Capture the cell that displays the provided text and extract its [X, Y] central coordinate. 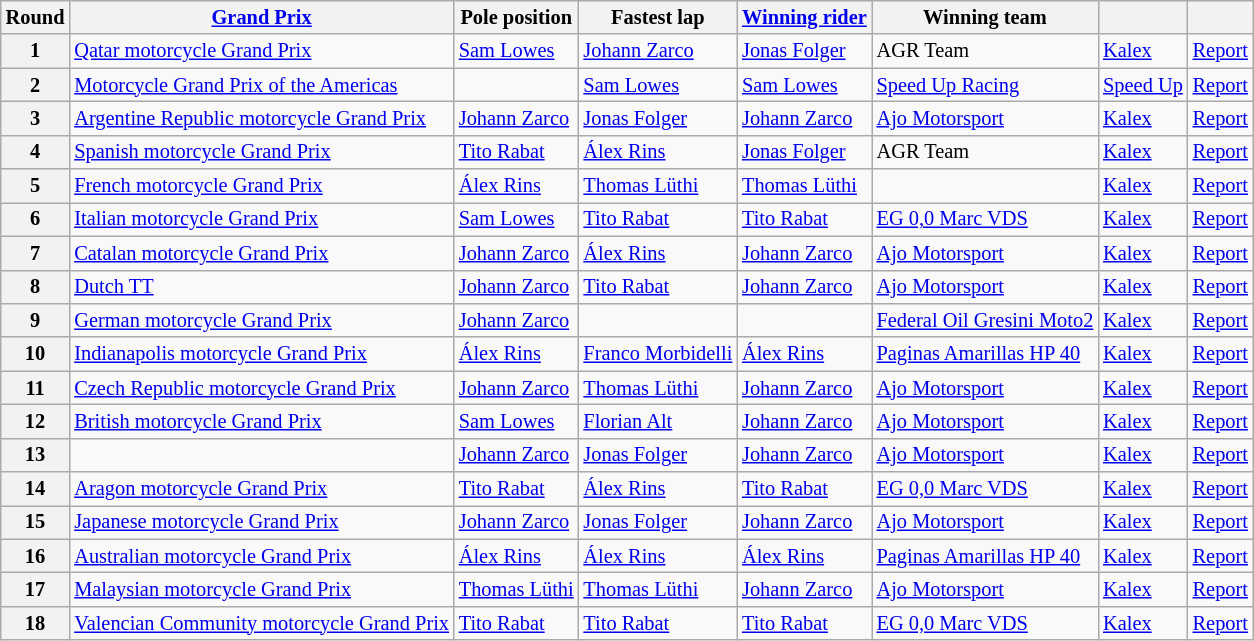
17 [36, 589]
13 [36, 455]
Czech Republic motorcycle Grand Prix [262, 388]
Winning team [986, 17]
1 [36, 51]
5 [36, 186]
Round [36, 17]
Catalan motorcycle Grand Prix [262, 253]
Valencian Community motorcycle Grand Prix [262, 623]
Federal Oil Gresini Moto2 [986, 320]
Speed Up [1143, 85]
Franco Morbidelli [658, 354]
Australian motorcycle Grand Prix [262, 556]
French motorcycle Grand Prix [262, 186]
Speed Up Racing [986, 85]
8 [36, 287]
Japanese motorcycle Grand Prix [262, 522]
Qatar motorcycle Grand Prix [262, 51]
11 [36, 388]
3 [36, 118]
Motorcycle Grand Prix of the Americas [262, 85]
10 [36, 354]
Winning rider [804, 17]
6 [36, 219]
7 [36, 253]
15 [36, 522]
2 [36, 85]
14 [36, 489]
Malaysian motorcycle Grand Prix [262, 589]
Spanish motorcycle Grand Prix [262, 152]
9 [36, 320]
16 [36, 556]
Italian motorcycle Grand Prix [262, 219]
British motorcycle Grand Prix [262, 421]
4 [36, 152]
Aragon motorcycle Grand Prix [262, 489]
Dutch TT [262, 287]
Florian Alt [658, 421]
12 [36, 421]
Pole position [516, 17]
Indianapolis motorcycle Grand Prix [262, 354]
Argentine Republic motorcycle Grand Prix [262, 118]
Fastest lap [658, 17]
German motorcycle Grand Prix [262, 320]
18 [36, 623]
Grand Prix [262, 17]
